Capture the cell that displays the provided text and extract its [X, Y] central coordinate. 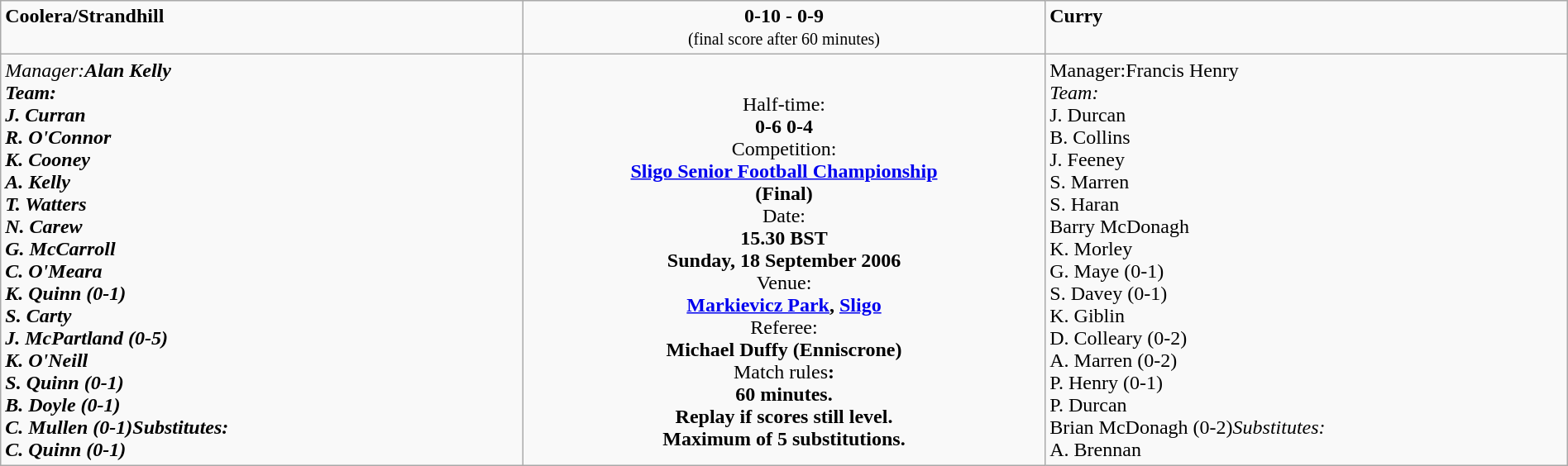
0-10 - 0-9(final score after 60 minutes) [784, 28]
Curry [1307, 28]
Coolera/Strandhill [262, 28]
